Detect which cell encompasses the target text, then output its [x, y] center coordinate. 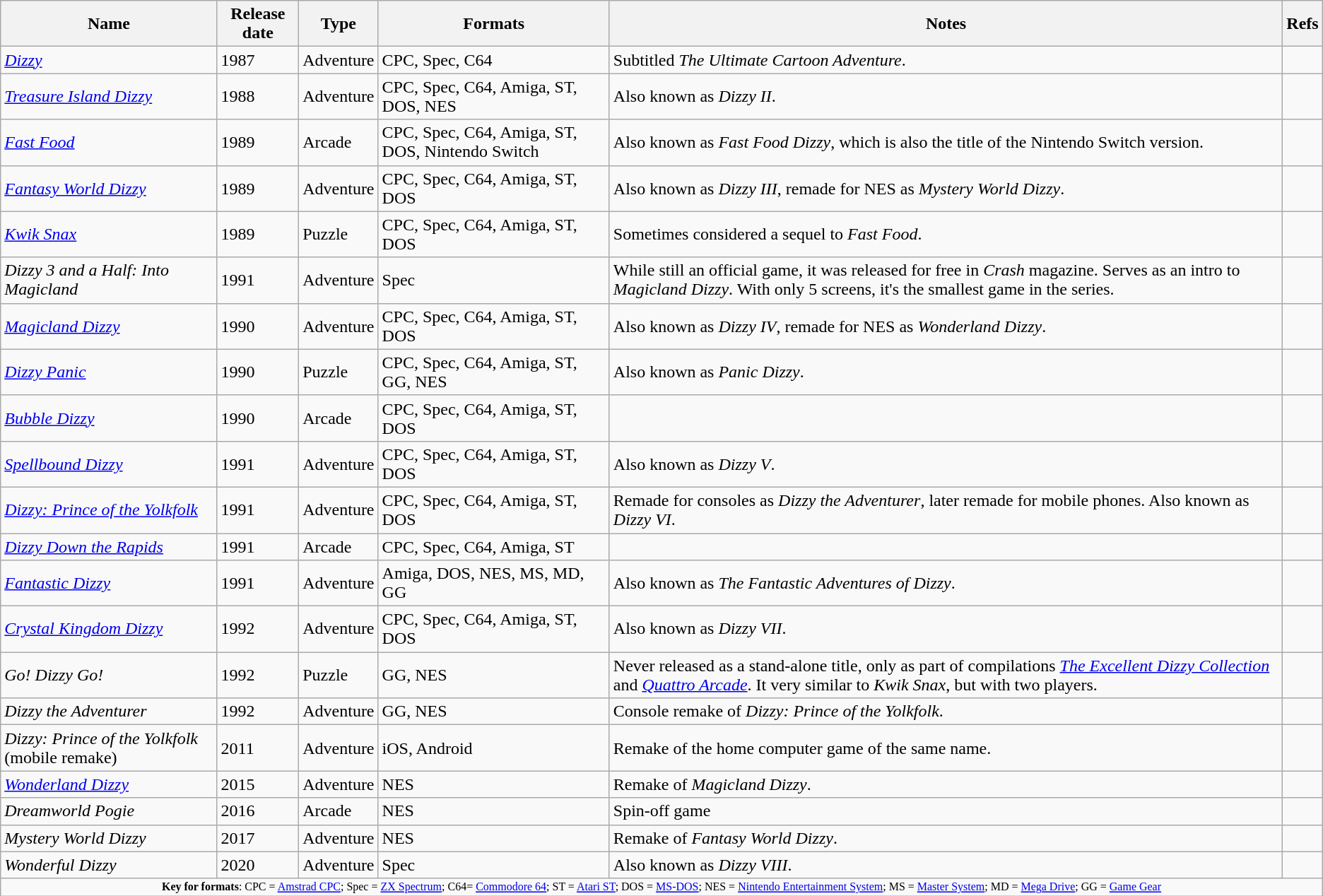
iOS, Android [493, 748]
Remake of Fantasy World Dizzy. [946, 838]
Spin-off game [946, 811]
Dizzy Panic [109, 372]
Also known as The Fantastic Adventures of Dizzy. [946, 584]
Also known as Dizzy VII. [946, 629]
Notes [946, 24]
2016 [258, 811]
2017 [258, 838]
Also known as Dizzy V. [946, 464]
2011 [258, 748]
Remake of Magicland Dizzy. [946, 784]
CPC, Spec, C64 [493, 60]
Dizzy [109, 60]
Also known as Dizzy IV, remade for NES as Wonderland Dizzy. [946, 326]
Formats [493, 24]
Release date [258, 24]
Fantasy World Dizzy [109, 188]
Also known as Dizzy II. [946, 96]
Dizzy Down the Rapids [109, 546]
Go! Dizzy Go! [109, 676]
Type [339, 24]
Also known as Panic Dizzy. [946, 372]
Subtitled The Ultimate Cartoon Adventure. [946, 60]
Dizzy 3 and a Half: Into Magicland [109, 280]
Dizzy the Adventurer [109, 712]
Spellbound Dizzy [109, 464]
CPC, Spec, C64, Amiga, ST, DOS, NES [493, 96]
CPC, Spec, C64, Amiga, ST, DOS, Nintendo Switch [493, 143]
Wonderful Dizzy [109, 865]
1988 [258, 96]
Dreamworld Pogie [109, 811]
Also known as Fast Food Dizzy, which is also the title of the Nintendo Switch version. [946, 143]
2020 [258, 865]
Treasure Island Dizzy [109, 96]
Kwik Snax [109, 235]
Wonderland Dizzy [109, 784]
1987 [258, 60]
Fast Food [109, 143]
Console remake of Dizzy: Prince of the Yolkfolk. [946, 712]
Dizzy: Prince of the Yolkfolk (mobile remake) [109, 748]
Crystal Kingdom Dizzy [109, 629]
Sometimes considered a sequel to Fast Food. [946, 235]
Remake of the home computer game of the same name. [946, 748]
Bubble Dizzy [109, 418]
2015 [258, 784]
Name [109, 24]
Mystery World Dizzy [109, 838]
Magicland Dizzy [109, 326]
Dizzy: Prince of the Yolkfolk [109, 510]
CPC, Spec, C64, Amiga, ST, GG, NES [493, 372]
Amiga, DOS, NES, MS, MD, GG [493, 584]
Also known as Dizzy III, remade for NES as Mystery World Dizzy. [946, 188]
Also known as Dizzy VIII. [946, 865]
CPC, Spec, C64, Amiga, ST [493, 546]
Fantastic Dizzy [109, 584]
Remade for consoles as Dizzy the Adventurer, later remade for mobile phones. Also known as Dizzy VI. [946, 510]
Refs [1303, 24]
